From the cell containing the given text, extract its center point as (x, y) coordinate. 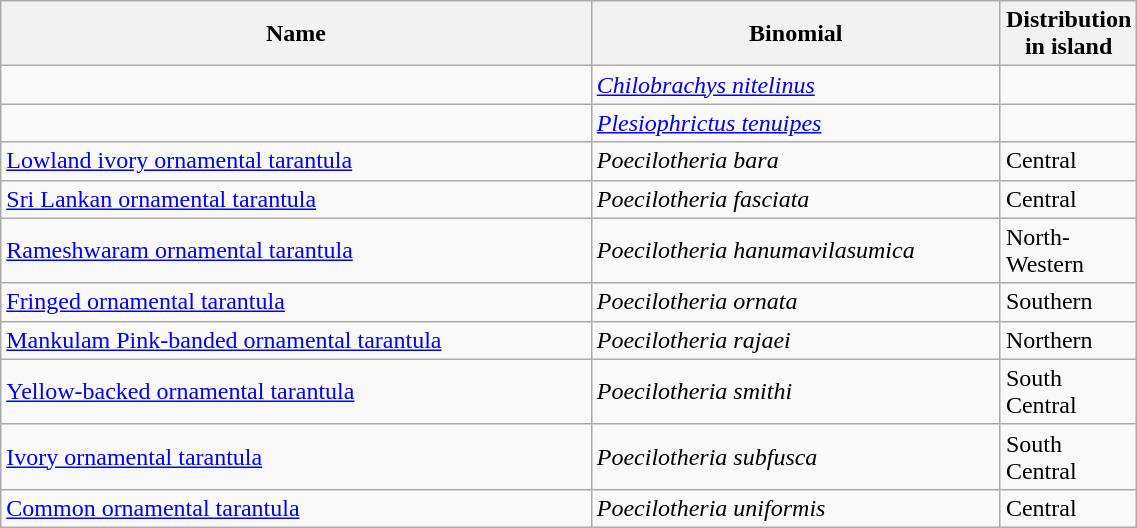
Poecilotheria smithi (796, 392)
Binomial (796, 34)
Ivory ornamental tarantula (296, 456)
Poecilotheria fasciata (796, 199)
Common ornamental tarantula (296, 508)
Sri Lankan ornamental tarantula (296, 199)
Poecilotheria subfusca (796, 456)
Fringed ornamental tarantula (296, 302)
Poecilotheria hanumavilasumica (796, 250)
Distribution in island (1068, 34)
Poecilotheria rajaei (796, 340)
Name (296, 34)
Mankulam Pink-banded ornamental tarantula (296, 340)
Rameshwaram ornamental tarantula (296, 250)
Yellow-backed ornamental tarantula (296, 392)
Southern (1068, 302)
Chilobrachys nitelinus (796, 85)
Lowland ivory ornamental tarantula (296, 161)
Poecilotheria bara (796, 161)
Poecilotheria uniformis (796, 508)
Plesiophrictus tenuipes (796, 123)
Poecilotheria ornata (796, 302)
Northern (1068, 340)
North-Western (1068, 250)
